Return the [x, y] coordinate for the center point of the cell that contains the specified text.  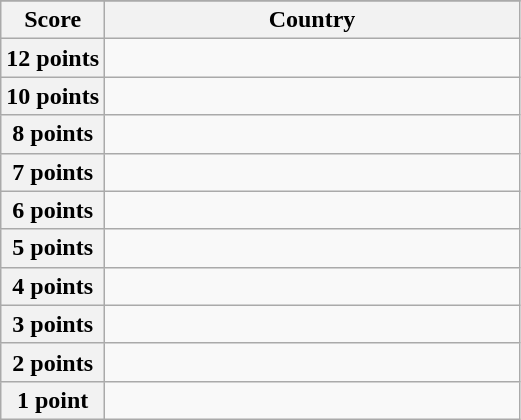
8 points [53, 134]
1 point [53, 400]
3 points [53, 324]
6 points [53, 210]
12 points [53, 58]
5 points [53, 248]
2 points [53, 362]
Country [312, 20]
7 points [53, 172]
4 points [53, 286]
10 points [53, 96]
Score [53, 20]
